Pinpoint the cell where the given text exists, returning its (x, y) midpoint coordinate. 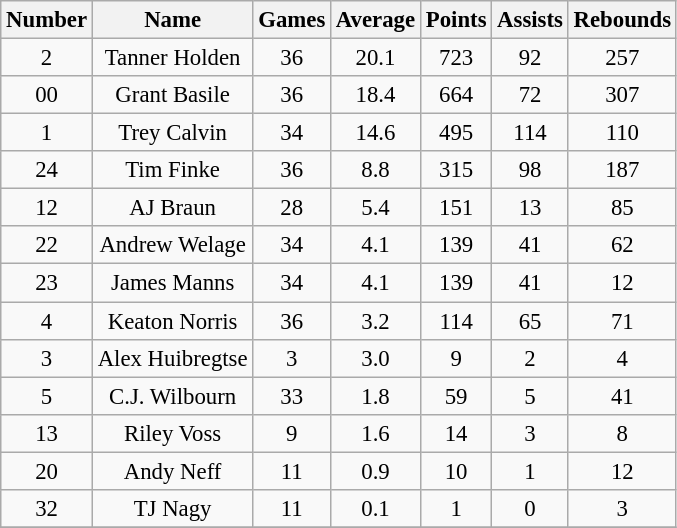
AJ Braun (172, 208)
James Manns (172, 283)
85 (622, 208)
495 (456, 133)
20.1 (376, 58)
Keaton Norris (172, 321)
14.6 (376, 133)
33 (292, 396)
Andrew Welage (172, 245)
24 (47, 170)
65 (530, 321)
59 (456, 396)
0 (530, 509)
1.8 (376, 396)
3.2 (376, 321)
71 (622, 321)
62 (622, 245)
315 (456, 170)
23 (47, 283)
307 (622, 95)
92 (530, 58)
22 (47, 245)
Assists (530, 20)
00 (47, 95)
32 (47, 509)
98 (530, 170)
72 (530, 95)
187 (622, 170)
151 (456, 208)
723 (456, 58)
C.J. Wilbourn (172, 396)
10 (456, 471)
3.0 (376, 358)
Average (376, 20)
110 (622, 133)
Trey Calvin (172, 133)
Rebounds (622, 20)
Points (456, 20)
Number (47, 20)
Alex Huibregtse (172, 358)
5.4 (376, 208)
0.1 (376, 509)
664 (456, 95)
Andy Neff (172, 471)
TJ Nagy (172, 509)
8.8 (376, 170)
8 (622, 433)
1.6 (376, 433)
Name (172, 20)
Riley Voss (172, 433)
18.4 (376, 95)
Tanner Holden (172, 58)
Tim Finke (172, 170)
20 (47, 471)
0.9 (376, 471)
257 (622, 58)
28 (292, 208)
Grant Basile (172, 95)
14 (456, 433)
Games (292, 20)
